Detect which cell encompasses the target text, then output its (x, y) center coordinate. 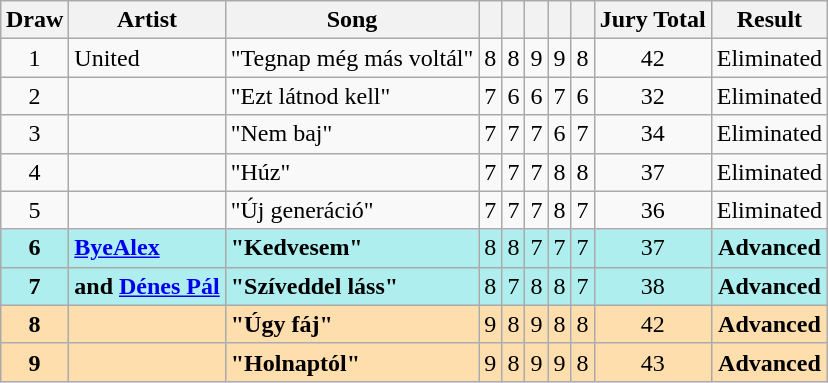
38 (652, 286)
Result (769, 20)
and Dénes Pál (147, 286)
"Holnaptól" (352, 362)
United (147, 58)
"Szíveddel láss" (352, 286)
"Nem baj" (352, 134)
"Új generáció" (352, 210)
Artist (147, 20)
"Úgy fáj" (352, 324)
5 (34, 210)
34 (652, 134)
43 (652, 362)
Jury Total (652, 20)
1 (34, 58)
2 (34, 96)
Draw (34, 20)
32 (652, 96)
3 (34, 134)
36 (652, 210)
4 (34, 172)
Song (352, 20)
"Ezt látnod kell" (352, 96)
"Tegnap még más voltál" (352, 58)
"Kedvesem" (352, 248)
"Húz" (352, 172)
ByeAlex (147, 248)
